Detect which cell encompasses the target text, then output its [x, y] center coordinate. 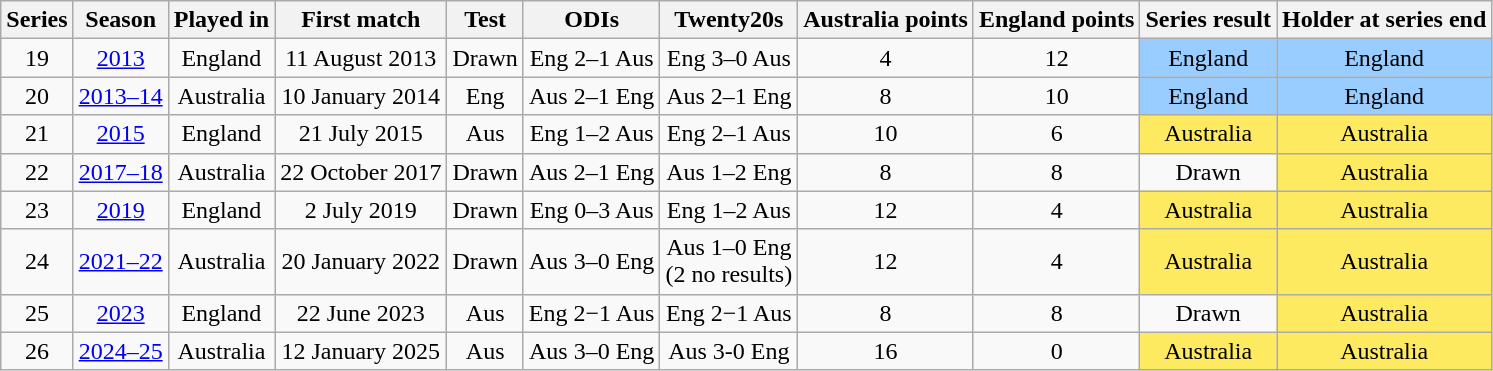
Eng 0–3 Aus [592, 210]
2013–14 [120, 96]
24 [37, 262]
ODIs [592, 20]
22 [37, 172]
Eng 3–0 Aus [729, 58]
26 [37, 351]
2019 [120, 210]
25 [37, 313]
Series result [1208, 20]
2015 [120, 134]
Test [485, 20]
Aus 3-0 Eng [729, 351]
Series [37, 20]
Season [120, 20]
23 [37, 210]
England points [1056, 20]
21 July 2015 [361, 134]
0 [1056, 351]
12 January 2025 [361, 351]
First match [361, 20]
21 [37, 134]
20 [37, 96]
19 [37, 58]
Holder at series end [1384, 20]
Twenty20s [729, 20]
2023 [120, 313]
22 June 2023 [361, 313]
10 January 2014 [361, 96]
16 [886, 351]
Played in [221, 20]
11 August 2013 [361, 58]
2021–22 [120, 262]
Aus 1–2 Eng [729, 172]
Aus 1–0 Eng(2 no results) [729, 262]
2013 [120, 58]
Eng [485, 96]
20 January 2022 [361, 262]
Australia points [886, 20]
22 October 2017 [361, 172]
2 July 2019 [361, 210]
2017–18 [120, 172]
2024–25 [120, 351]
6 [1056, 134]
